Find where the given text appears and provide that cell's center as [x, y] coordinate. 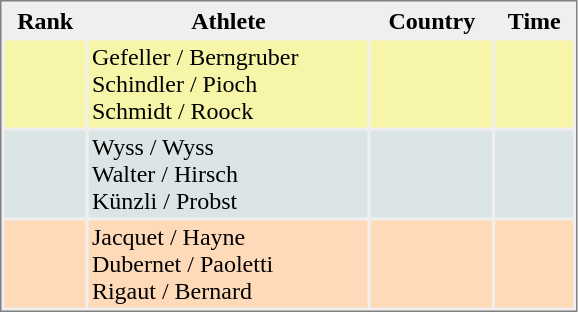
Rank [44, 20]
Gefeller / BerngruberSchindler / PiochSchmidt / Roock [228, 84]
Country [432, 20]
Athlete [228, 20]
Time [534, 20]
Wyss / WyssWalter / HirschKünzli / Probst [228, 174]
Jacquet / HayneDubernet / PaolettiRigaut / Bernard [228, 264]
